Detect which cell encompasses the target text, then output its (x, y) center coordinate. 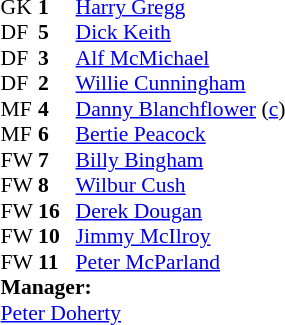
6 (57, 135)
10 (57, 237)
16 (57, 211)
3 (57, 58)
4 (57, 109)
11 (57, 262)
5 (57, 33)
8 (57, 185)
2 (57, 83)
7 (57, 160)
